From the cell containing the given text, extract its center point as [X, Y] coordinate. 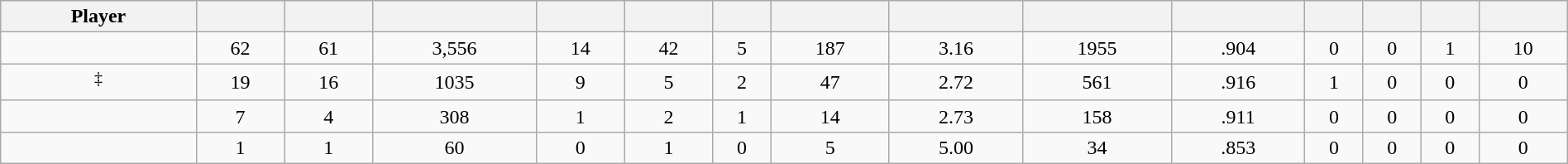
.916 [1237, 83]
10 [1523, 48]
3,556 [455, 48]
2.72 [956, 83]
.904 [1237, 48]
2.73 [956, 116]
19 [240, 83]
1035 [455, 83]
‡ [98, 83]
158 [1097, 116]
47 [830, 83]
561 [1097, 83]
61 [329, 48]
.853 [1237, 147]
3.16 [956, 48]
187 [830, 48]
9 [581, 83]
60 [455, 147]
.911 [1237, 116]
16 [329, 83]
1955 [1097, 48]
308 [455, 116]
7 [240, 116]
34 [1097, 147]
42 [668, 48]
4 [329, 116]
Player [98, 17]
62 [240, 48]
5.00 [956, 147]
